Find where the given text appears and provide that cell's center as [x, y] coordinate. 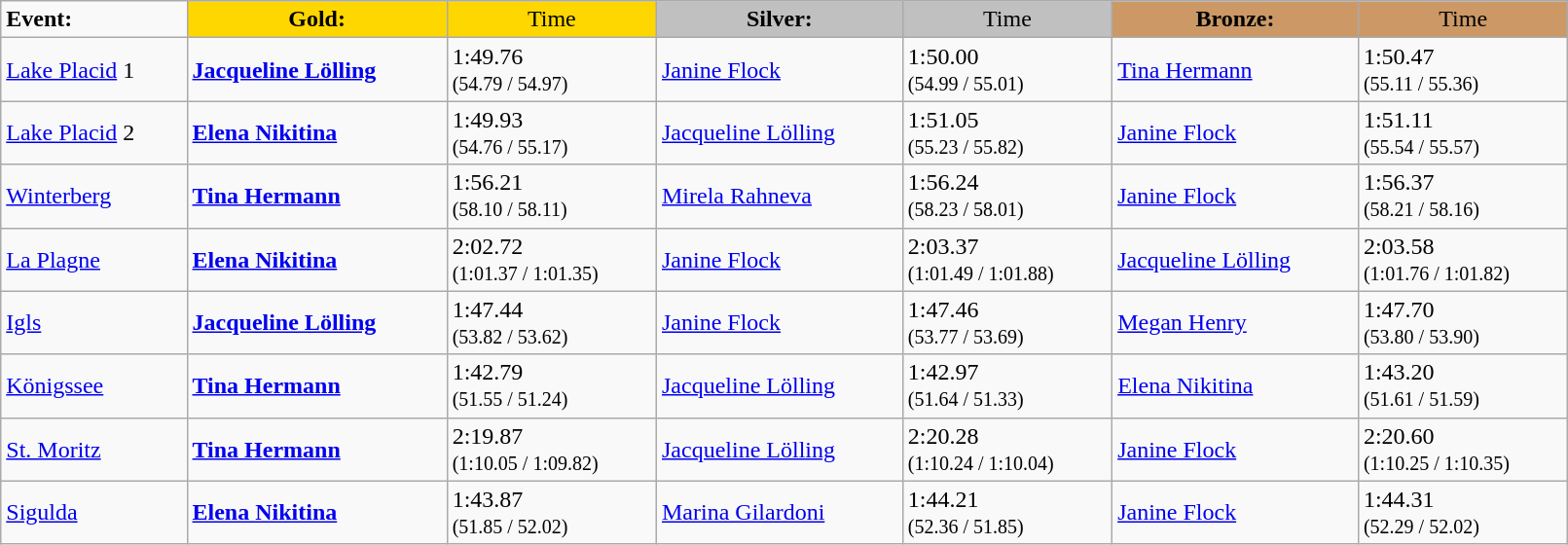
1:50.00(54.99 / 55.01) [1006, 70]
Mirela Rahneva [779, 197]
Lake Placid 2 [93, 132]
Gold: [317, 19]
1:44.31(52.29 / 52.02) [1462, 512]
Event: [93, 19]
1:49.76(54.79 / 54.97) [551, 70]
Königssee [93, 385]
1:49.93(54.76 / 55.17) [551, 132]
1:43.20(51.61 / 51.59) [1462, 385]
1:47.70(53.80 / 53.90) [1462, 323]
2:03.37(1:01.49 / 1:01.88) [1006, 259]
1:56.24(58.23 / 58.01) [1006, 197]
2:20.28(1:10.24 / 1:10.04) [1006, 450]
Silver: [779, 19]
Winterberg [93, 197]
1:42.79(51.55 / 51.24) [551, 385]
1:43.87(51.85 / 52.02) [551, 512]
Marina Gilardoni [779, 512]
Sigulda [93, 512]
Bronze: [1236, 19]
1:44.21(52.36 / 51.85) [1006, 512]
St. Moritz [93, 450]
2:20.60(1:10.25 / 1:10.35) [1462, 450]
1:51.11(55.54 / 55.57) [1462, 132]
Lake Placid 1 [93, 70]
2:19.87(1:10.05 / 1:09.82) [551, 450]
2:02.72(1:01.37 / 1:01.35) [551, 259]
2:03.58(1:01.76 / 1:01.82) [1462, 259]
1:56.21(58.10 / 58.11) [551, 197]
La Plagne [93, 259]
1:51.05(55.23 / 55.82) [1006, 132]
1:50.47(55.11 / 55.36) [1462, 70]
Megan Henry [1236, 323]
1:47.46(53.77 / 53.69) [1006, 323]
1:42.97(51.64 / 51.33) [1006, 385]
1:47.44(53.82 / 53.62) [551, 323]
1:56.37(58.21 / 58.16) [1462, 197]
Igls [93, 323]
